For the text-containing cell, return its midpoint in (X, Y) coordinate format. 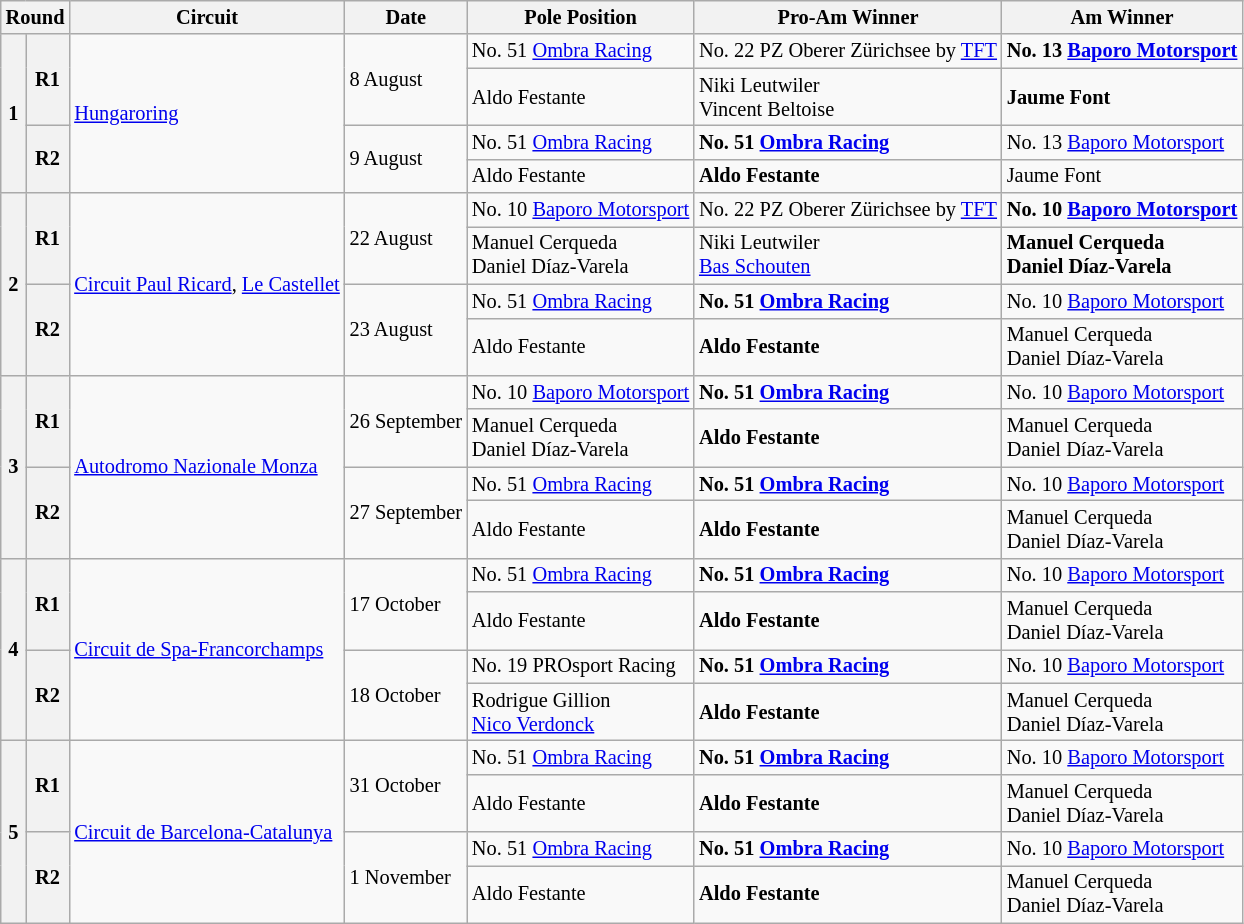
3 (14, 466)
17 October (406, 604)
2 (14, 284)
27 September (406, 512)
Circuit Paul Ricard, Le Castellet (206, 284)
26 September (406, 420)
Rodrigue Gillion Nico Verdonck (580, 712)
Circuit de Barcelona-Catalunya (206, 832)
Pole Position (580, 17)
1 (14, 114)
8 August (406, 80)
Niki Leutwiler Bas Schouten (848, 255)
1 November (406, 878)
Pro-Am Winner (848, 17)
9 August (406, 158)
18 October (406, 694)
Circuit (206, 17)
23 August (406, 330)
Date (406, 17)
Hungaroring (206, 114)
No. 19 PROsport Racing (580, 666)
Circuit de Spa-Francorchamps (206, 650)
4 (14, 650)
Autodromo Nazionale Monza (206, 466)
Am Winner (1122, 17)
Round (36, 17)
22 August (406, 238)
Niki Leutwiler Vincent Beltoise (848, 97)
31 October (406, 786)
5 (14, 832)
